Search for the cell housing the specified text and yield its [X, Y] center coordinate. 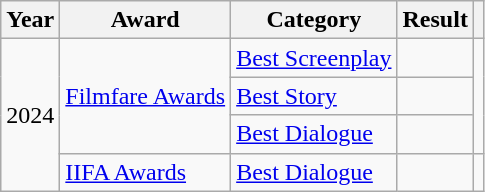
Best Screenplay [314, 58]
Year [30, 20]
Best Story [314, 96]
Category [314, 20]
Award [146, 20]
2024 [30, 115]
Result [435, 20]
Filmfare Awards [146, 96]
IIFA Awards [146, 172]
